Determine the [x, y] coordinate at the center of the cell enclosing the given text.  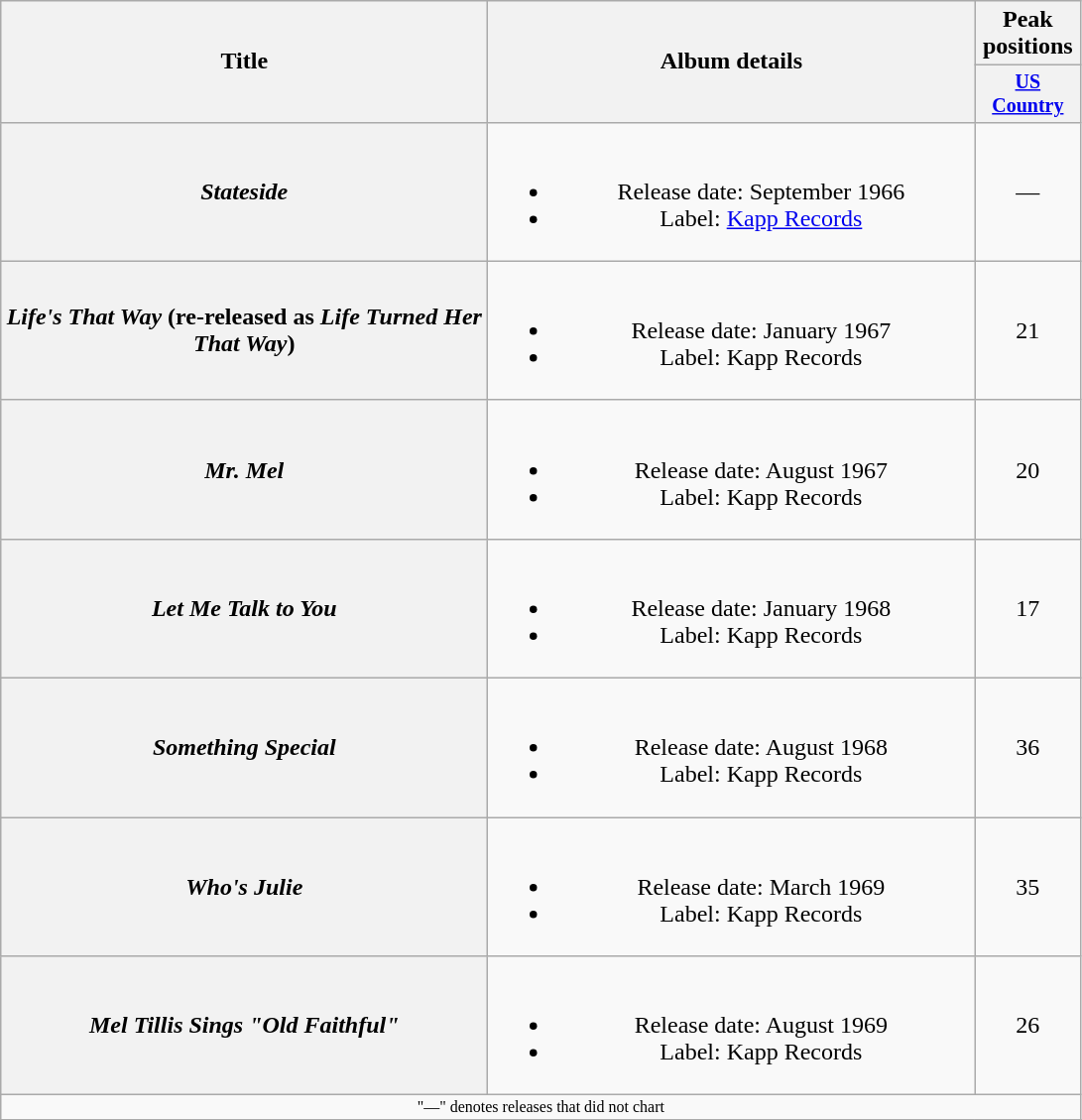
US Country [1027, 93]
Mel Tillis Sings "Old Faithful" [244, 1026]
36 [1027, 748]
Release date: September 1966Label: Kapp Records [732, 191]
Title [244, 62]
Release date: January 1968Label: Kapp Records [732, 608]
Who's Julie [244, 887]
35 [1027, 887]
"—" denotes releases that did not chart [541, 1107]
17 [1027, 608]
Something Special [244, 748]
Let Me Talk to You [244, 608]
21 [1027, 330]
Stateside [244, 191]
Mr. Mel [244, 469]
— [1027, 191]
Release date: August 1967Label: Kapp Records [732, 469]
Release date: August 1968Label: Kapp Records [732, 748]
Release date: March 1969Label: Kapp Records [732, 887]
Release date: August 1969Label: Kapp Records [732, 1026]
Album details [732, 62]
Peak positions [1027, 34]
20 [1027, 469]
Life's That Way (re-released as Life Turned Her That Way) [244, 330]
26 [1027, 1026]
Release date: January 1967Label: Kapp Records [732, 330]
